Determine the (x, y) coordinate at the center of the cell enclosing the given text.  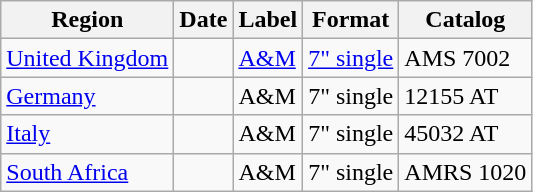
United Kingdom (88, 58)
Italy (88, 134)
45032 AT (466, 134)
AMRS 1020 (466, 172)
Region (88, 20)
Date (204, 20)
AMS 7002 (466, 58)
Format (351, 20)
Label (268, 20)
South Africa (88, 172)
Catalog (466, 20)
Germany (88, 96)
12155 AT (466, 96)
